Search for the cell housing the specified text and yield its [X, Y] center coordinate. 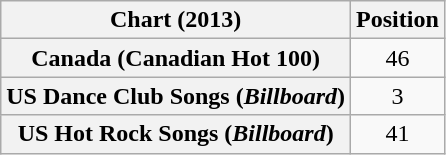
Position [398, 20]
US Dance Club Songs (Billboard) [176, 96]
Canada (Canadian Hot 100) [176, 58]
41 [398, 134]
US Hot Rock Songs (Billboard) [176, 134]
3 [398, 96]
46 [398, 58]
Chart (2013) [176, 20]
